Identify which cell holds the provided text, then report its [x, y] central coordinate. 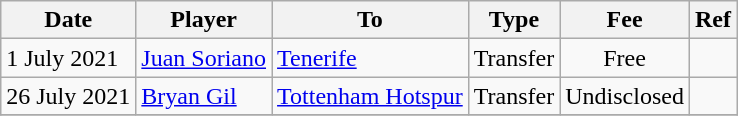
Bryan Gil [204, 96]
Tenerife [370, 58]
26 July 2021 [68, 96]
Type [514, 20]
Free [625, 58]
Juan Soriano [204, 58]
Tottenham Hotspur [370, 96]
Fee [625, 20]
To [370, 20]
Ref [712, 20]
Date [68, 20]
1 July 2021 [68, 58]
Undisclosed [625, 96]
Player [204, 20]
